Locate the cell with the specified text and output its [X, Y] center coordinate. 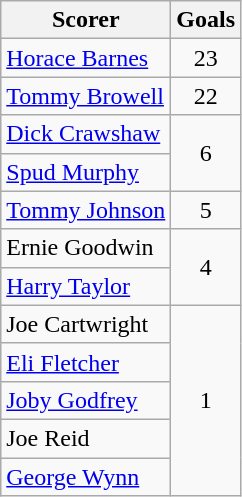
23 [206, 58]
Joe Reid [86, 438]
Horace Barnes [86, 58]
4 [206, 267]
Joe Cartwright [86, 324]
George Wynn [86, 477]
Joby Godfrey [86, 400]
5 [206, 210]
6 [206, 153]
Spud Murphy [86, 172]
Tommy Browell [86, 96]
22 [206, 96]
Goals [206, 20]
1 [206, 400]
Eli Fletcher [86, 362]
Scorer [86, 20]
Dick Crawshaw [86, 134]
Tommy Johnson [86, 210]
Ernie Goodwin [86, 248]
Harry Taylor [86, 286]
